Find where the given text appears and provide that cell's center as (X, Y) coordinate. 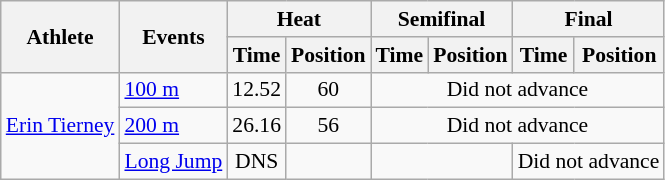
100 m (173, 90)
Events (173, 36)
DNS (256, 162)
60 (328, 90)
26.16 (256, 126)
Semifinal (441, 19)
Final (589, 19)
Athlete (60, 36)
56 (328, 126)
Erin Tierney (60, 126)
Heat (298, 19)
200 m (173, 126)
Long Jump (173, 162)
12.52 (256, 90)
